Return (X, Y) of the center of cell containing provided text 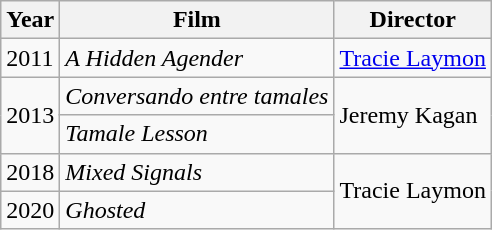
Jeremy Kagan (412, 115)
A Hidden Agender (197, 58)
Year (30, 20)
Conversando entre tamales (197, 96)
Tamale Lesson (197, 134)
2020 (30, 210)
Mixed Signals (197, 172)
2011 (30, 58)
2018 (30, 172)
2013 (30, 115)
Director (412, 20)
Ghosted (197, 210)
Film (197, 20)
